Pinpoint the cell where the given text exists, returning its [x, y] midpoint coordinate. 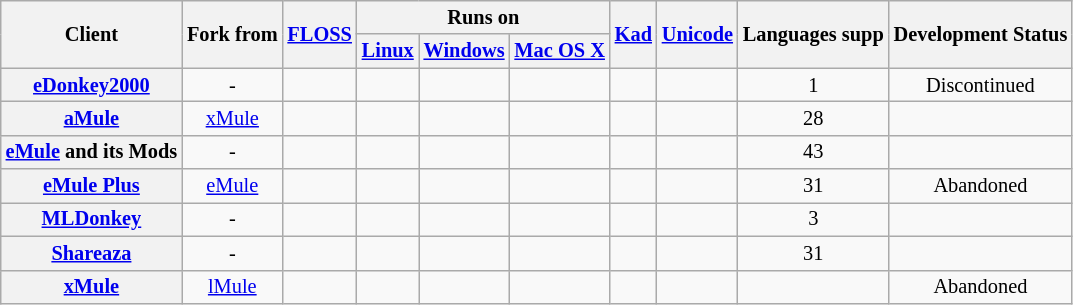
1 [814, 85]
eDonkey2000 [92, 85]
Mac OS X [559, 51]
Windows [464, 51]
Languages supp [814, 34]
Unicode [698, 34]
Kad [634, 34]
eMule and its Mods [92, 152]
Fork from [232, 34]
43 [814, 152]
FLOSS [320, 34]
aMule [92, 118]
Shareaza [92, 253]
Linux [388, 51]
eMule Plus [92, 186]
3 [814, 219]
Runs on [484, 17]
28 [814, 118]
MLDonkey [92, 219]
Discontinued [981, 85]
eMule [232, 186]
lMule [232, 287]
Client [92, 34]
Development Status [981, 34]
